Extract the [x, y] coordinate from the center of the cell holding the provided text.  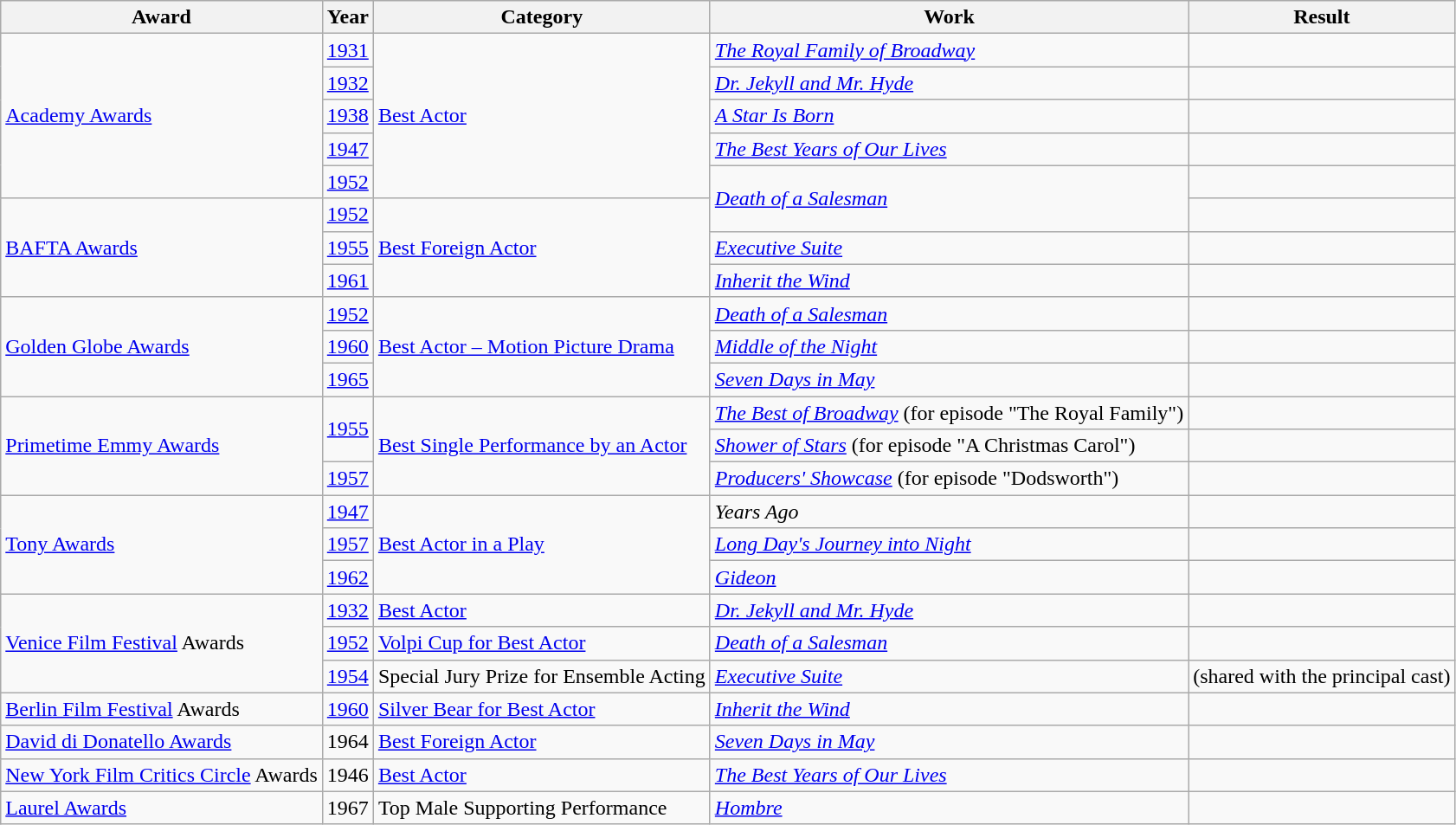
Special Jury Prize for Ensemble Acting [542, 676]
1931 [348, 50]
1961 [348, 280]
Volpi Cup for Best Actor [542, 643]
Middle of the Night [949, 346]
Berlin Film Festival Awards [162, 709]
1967 [348, 808]
Long Day's Journey into Night [949, 545]
Best Actor in a Play [542, 545]
The Royal Family of Broadway [949, 50]
(shared with the principal cast) [1322, 676]
The Best of Broadway (for episode "The Royal Family") [949, 413]
Shower of Stars (for episode "A Christmas Carol") [949, 446]
Golden Globe Awards [162, 346]
1962 [348, 577]
Award [162, 17]
Result [1322, 17]
Best Actor – Motion Picture Drama [542, 346]
Laurel Awards [162, 808]
Tony Awards [162, 545]
New York Film Critics Circle Awards [162, 775]
Producers' Showcase (for episode "Dodsworth") [949, 479]
Best Single Performance by an Actor [542, 446]
Year [348, 17]
1954 [348, 676]
Silver Bear for Best Actor [542, 709]
Primetime Emmy Awards [162, 446]
Gideon [949, 577]
1965 [348, 379]
1946 [348, 775]
BAFTA Awards [162, 248]
Work [949, 17]
Hombre [949, 808]
1938 [348, 116]
David di Donatello Awards [162, 742]
Academy Awards [162, 116]
1964 [348, 742]
Category [542, 17]
A Star Is Born [949, 116]
Years Ago [949, 512]
Venice Film Festival Awards [162, 643]
Top Male Supporting Performance [542, 808]
